Capture the cell that displays the provided text and extract its [x, y] central coordinate. 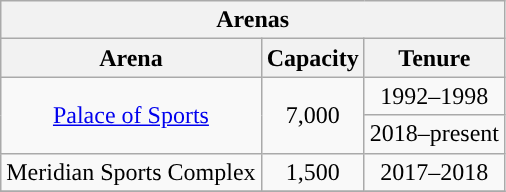
Meridian Sports Complex [131, 172]
Palace of Sports [131, 115]
1,500 [312, 172]
Tenure [434, 58]
2017–2018 [434, 172]
1992–1998 [434, 96]
7,000 [312, 115]
Capacity [312, 58]
Arenas [253, 20]
2018–present [434, 134]
Arena [131, 58]
